Identify which cell holds the provided text, then report its (x, y) central coordinate. 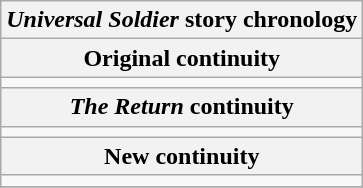
Original continuity (182, 58)
New continuity (182, 156)
The Return continuity (182, 107)
Universal Soldier story chronology (182, 20)
